Return [X, Y] of the center of cell containing provided text 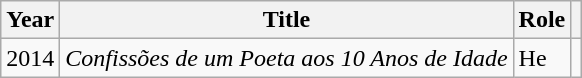
Title [286, 20]
Year [30, 20]
2014 [30, 58]
Role [542, 20]
He [542, 58]
Confissões de um Poeta aos 10 Anos de Idade [286, 58]
